Locate the cell with the specified text and output its (X, Y) center coordinate. 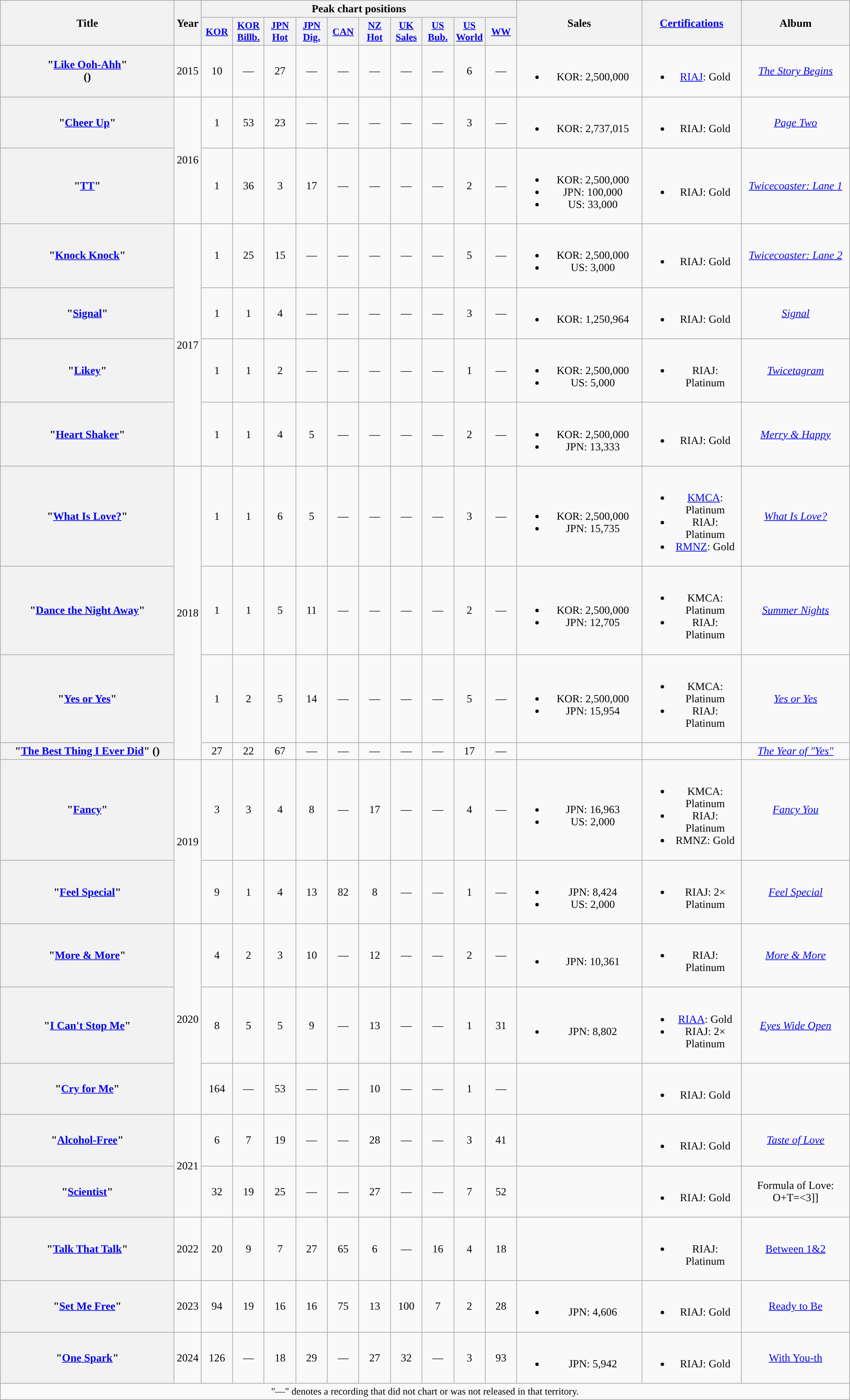
"Cheer Up" (87, 123)
KOR: 2,500,000US: 3,000 (579, 256)
"—" denotes a recording that did not chart or was not released in that territory. (425, 1391)
Twicetagram (796, 370)
"Heart Shaker" (87, 434)
Ready to Be (796, 1306)
US Bub. (438, 32)
"Knock Knock" (87, 256)
RIAA: GoldRIAJ: 2× Platinum (692, 1025)
"Scientist" (87, 1191)
11 (311, 610)
WW (501, 32)
"What Is Love?" (87, 516)
Twicecoaster: Lane 1 (796, 186)
"Signal" (87, 313)
93 (501, 1357)
JPN: 4,606 (579, 1306)
More & More (796, 956)
"Yes or Yes" (87, 699)
KOR: 2,500,000JPN: 100,000US: 33,000 (579, 186)
Peak chart positions (359, 9)
14 (311, 699)
Album (796, 23)
KOR: 1,250,964 (579, 313)
22 (248, 751)
Merry & Happy (796, 434)
2020 (188, 1019)
Yes or Yes (796, 699)
Sales (579, 23)
41 (501, 1140)
JPN: 5,942 (579, 1357)
JPNHot (280, 32)
2024 (188, 1357)
2022 (188, 1249)
Page Two (796, 123)
31 (501, 1025)
2021 (188, 1166)
94 (217, 1306)
Fancy You (796, 810)
The Story Begins (796, 71)
"More & More" (87, 956)
126 (217, 1357)
Eyes Wide Open (796, 1025)
JPN: 8,424US: 2,000 (579, 892)
20 (217, 1249)
KOR: 2,737,015 (579, 123)
JPN: 8,802 (579, 1025)
"Set Me Free" (87, 1306)
100 (406, 1306)
2015 (188, 71)
KOR: 2,500,000JPN: 13,333 (579, 434)
USWorld (469, 32)
"Alcohol-Free" (87, 1140)
JPN: 10,361 (579, 956)
15 (280, 256)
KOR: 2,500,000US: 5,000 (579, 370)
What Is Love? (796, 516)
"Talk That Talk" (87, 1249)
2023 (188, 1306)
2019 (188, 842)
2016 (188, 160)
"Feel Special" (87, 892)
75 (343, 1306)
UK Sales (406, 32)
Taste of Love (796, 1140)
"One Spark" (87, 1357)
Summer Nights (796, 610)
Feel Special (796, 892)
NZHot (375, 32)
36 (248, 186)
"TT" (87, 186)
Certifications (692, 23)
The Year of "Yes" (796, 751)
JPN: 16,963US: 2,000 (579, 810)
JPN Dig. (311, 32)
29 (311, 1357)
"I Can't Stop Me" (87, 1025)
KOR: 2,500,000 (579, 71)
67 (280, 751)
KOR: 2,500,000JPN: 15,735 (579, 516)
65 (343, 1249)
Between 1&2 (796, 1249)
KOR (217, 32)
164 (217, 1089)
"Like Ooh-Ahh"() (87, 71)
Signal (796, 313)
With You-th (796, 1357)
KOR: 2,500,000JPN: 15,954 (579, 699)
"The Best Thing I Ever Did" () (87, 751)
23 (280, 123)
Title (87, 23)
"Dance the Night Away" (87, 610)
12 (375, 956)
KORBillb. (248, 32)
RIAJ: 2× Platinum (692, 892)
Year (188, 23)
52 (501, 1191)
2017 (188, 345)
"Likey" (87, 370)
KOR: 2,500,000JPN: 12,705 (579, 610)
2018 (188, 613)
82 (343, 892)
"Cry for Me" (87, 1089)
Formula of Love: O+T=<3]] (796, 1191)
Twicecoaster: Lane 2 (796, 256)
"Fancy" (87, 810)
CAN (343, 32)
